Extract the [X, Y] coordinate from the center of the cell holding the provided text.  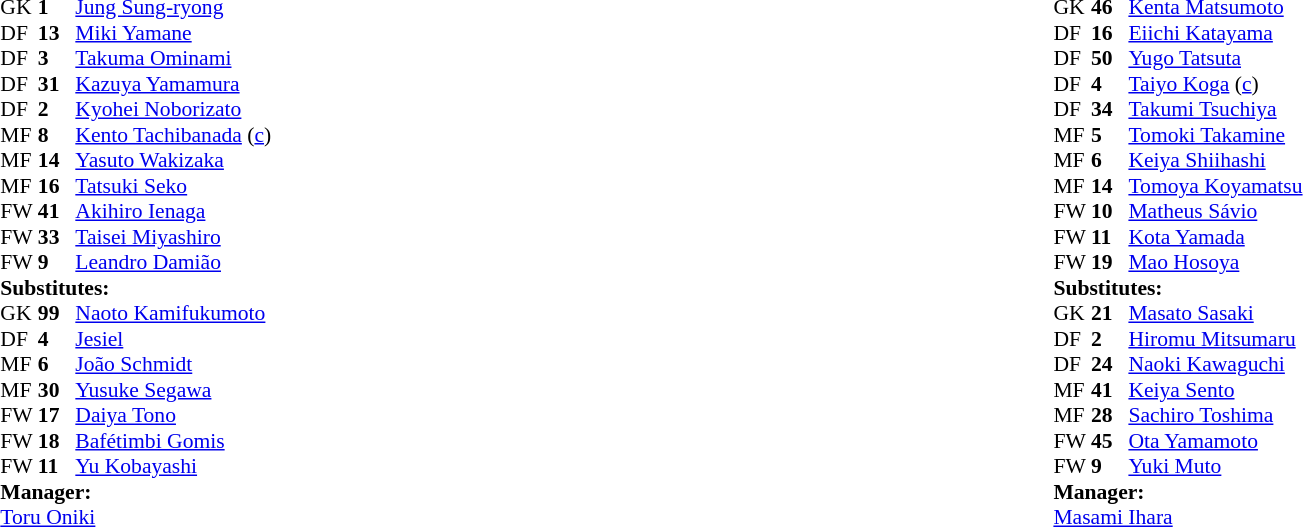
Sachiro Toshima [1215, 415]
21 [1110, 313]
Eiichi Katayama [1215, 33]
Mao Hosoya [1215, 263]
17 [57, 415]
18 [57, 441]
Kazuya Yamamura [173, 84]
99 [57, 313]
Kyohei Noborizato [173, 109]
19 [1110, 263]
Yu Kobayashi [173, 467]
Keiya Shiihashi [1215, 161]
Keiya Sento [1215, 390]
Ota Yamamoto [1215, 441]
Daiya Tono [173, 415]
Taisei Miyashiro [173, 237]
13 [57, 33]
5 [1110, 135]
34 [1110, 109]
10 [1110, 211]
Leandro Damião [173, 263]
8 [57, 135]
Masato Sasaki [1215, 313]
Jesiel [173, 339]
50 [1110, 59]
Naoki Kawaguchi [1215, 365]
Naoto Kamifukumoto [173, 313]
31 [57, 84]
Takuma Ominami [173, 59]
Tatsuki Seko [173, 186]
Miki Yamane [173, 33]
Yusuke Segawa [173, 390]
Hiromu Mitsumaru [1215, 339]
3 [57, 59]
Matheus Sávio [1215, 211]
33 [57, 237]
Takumi Tsuchiya [1215, 109]
Kento Tachibanada (c) [173, 135]
45 [1110, 441]
Yasuto Wakizaka [173, 161]
Taiyo Koga (c) [1215, 84]
Tomoya Koyamatsu [1215, 186]
Bafétimbi Gomis [173, 441]
Akihiro Ienaga [173, 211]
Kota Yamada [1215, 237]
28 [1110, 415]
Yugo Tatsuta [1215, 59]
24 [1110, 365]
Yuki Muto [1215, 467]
João Schmidt [173, 365]
30 [57, 390]
Tomoki Takamine [1215, 135]
